Capture the cell that displays the provided text and extract its [x, y] central coordinate. 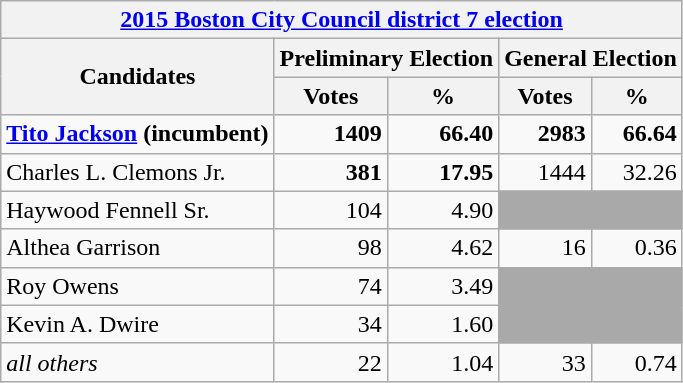
32.26 [636, 172]
1.60 [442, 324]
Tito Jackson (incumbent) [138, 134]
66.64 [636, 134]
Preliminary Election [386, 58]
Roy Owens [138, 286]
74 [330, 286]
Kevin A. Dwire [138, 324]
34 [330, 324]
0.74 [636, 362]
Haywood Fennell Sr. [138, 210]
General Election [591, 58]
22 [330, 362]
3.49 [442, 286]
381 [330, 172]
4.90 [442, 210]
0.36 [636, 248]
104 [330, 210]
Charles L. Clemons Jr. [138, 172]
98 [330, 248]
1.04 [442, 362]
2015 Boston City Council district 7 election [342, 20]
all others [138, 362]
17.95 [442, 172]
33 [546, 362]
1444 [546, 172]
2983 [546, 134]
16 [546, 248]
66.40 [442, 134]
Candidates [138, 77]
1409 [330, 134]
4.62 [442, 248]
Althea Garrison [138, 248]
